Capture the cell that displays the provided text and extract its (x, y) central coordinate. 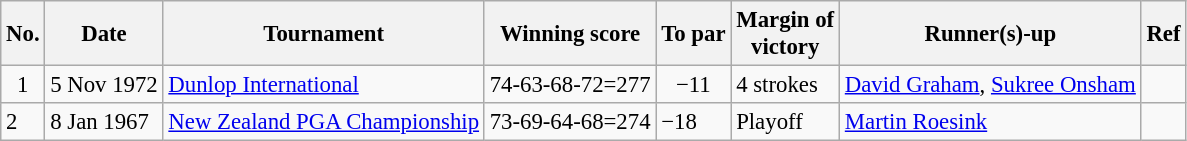
−18 (694, 122)
Runner(s)-up (991, 34)
No. (23, 34)
−11 (694, 85)
4 strokes (786, 85)
Dunlop International (324, 85)
73-69-64-68=274 (570, 122)
1 (23, 85)
8 Jan 1967 (104, 122)
To par (694, 34)
New Zealand PGA Championship (324, 122)
2 (23, 122)
Winning score (570, 34)
Tournament (324, 34)
Martin Roesink (991, 122)
5 Nov 1972 (104, 85)
Playoff (786, 122)
Date (104, 34)
74-63-68-72=277 (570, 85)
David Graham, Sukree Onsham (991, 85)
Ref (1164, 34)
Margin ofvictory (786, 34)
